Search for the cell housing the specified text and yield its [x, y] center coordinate. 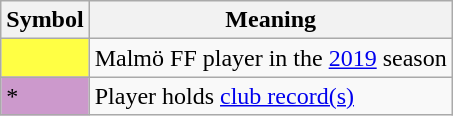
Meaning [270, 20]
Symbol [45, 20]
Malmö FF player in the 2019 season [270, 58]
Player holds club record(s) [270, 96]
* [45, 96]
